Return (x, y) of the center of cell containing provided text 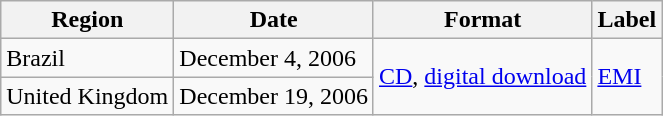
United Kingdom (88, 96)
Region (88, 20)
Format (482, 20)
December 19, 2006 (274, 96)
Date (274, 20)
EMI (627, 77)
December 4, 2006 (274, 58)
Brazil (88, 58)
Label (627, 20)
CD, digital download (482, 77)
